Scan for the cell matching the given text and deliver its (x, y) coordinate at center. 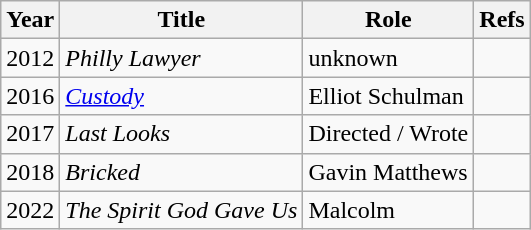
2016 (30, 96)
Elliot Schulman (388, 96)
Title (182, 20)
2017 (30, 134)
Refs (502, 20)
The Spirit God Gave Us (182, 210)
Role (388, 20)
Malcolm (388, 210)
Philly Lawyer (182, 58)
Gavin Matthews (388, 172)
2018 (30, 172)
unknown (388, 58)
Directed / Wrote (388, 134)
2022 (30, 210)
2012 (30, 58)
Year (30, 20)
Bricked (182, 172)
Custody (182, 96)
Last Looks (182, 134)
